Find where the given text appears and provide that cell's center as (x, y) coordinate. 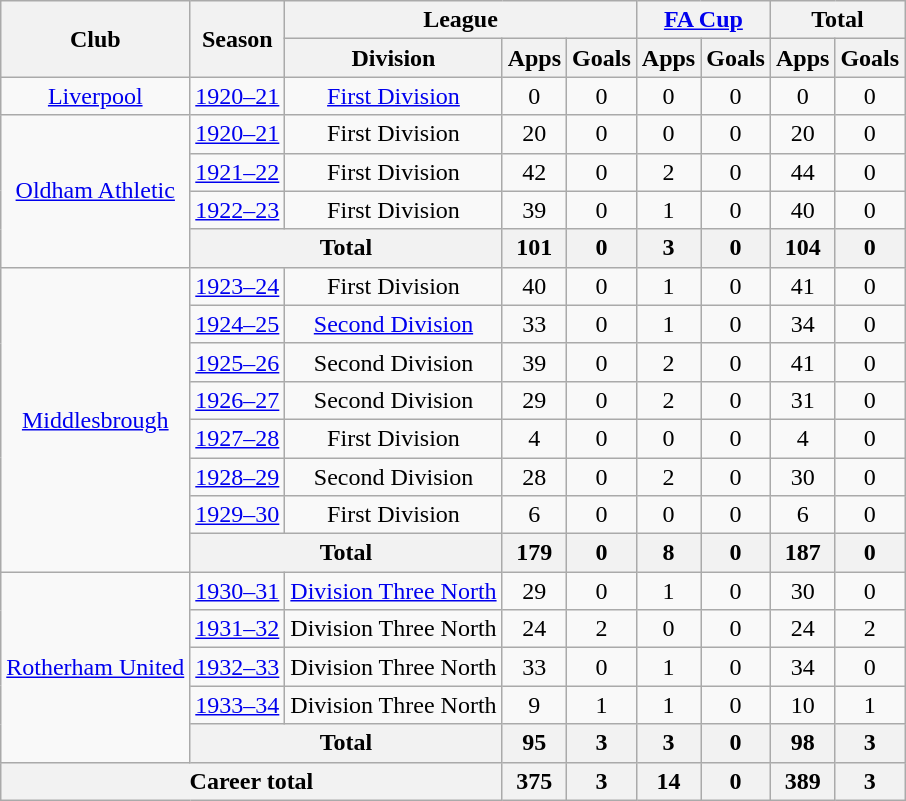
9 (534, 705)
1930–31 (238, 591)
1921–22 (238, 172)
98 (802, 743)
389 (802, 781)
1928–29 (238, 477)
Season (238, 39)
1933–34 (238, 705)
Club (96, 39)
101 (534, 248)
28 (534, 477)
10 (802, 705)
42 (534, 172)
104 (802, 248)
Liverpool (96, 96)
31 (802, 400)
League (460, 20)
1927–28 (238, 438)
14 (668, 781)
8 (668, 553)
44 (802, 172)
Middlesbrough (96, 419)
1925–26 (238, 362)
1924–25 (238, 324)
1931–32 (238, 629)
1923–24 (238, 286)
FA Cup (703, 20)
187 (802, 553)
1926–27 (238, 400)
1932–33 (238, 667)
Career total (252, 781)
Division (394, 58)
375 (534, 781)
95 (534, 743)
1929–30 (238, 515)
179 (534, 553)
Oldham Athletic (96, 191)
Rotherham United (96, 667)
1922–23 (238, 210)
